Return the (x, y) coordinate for the center point of the cell that contains the specified text.  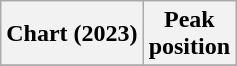
Chart (2023) (72, 34)
Peakposition (189, 34)
